Return [x, y] of the center of cell containing provided text 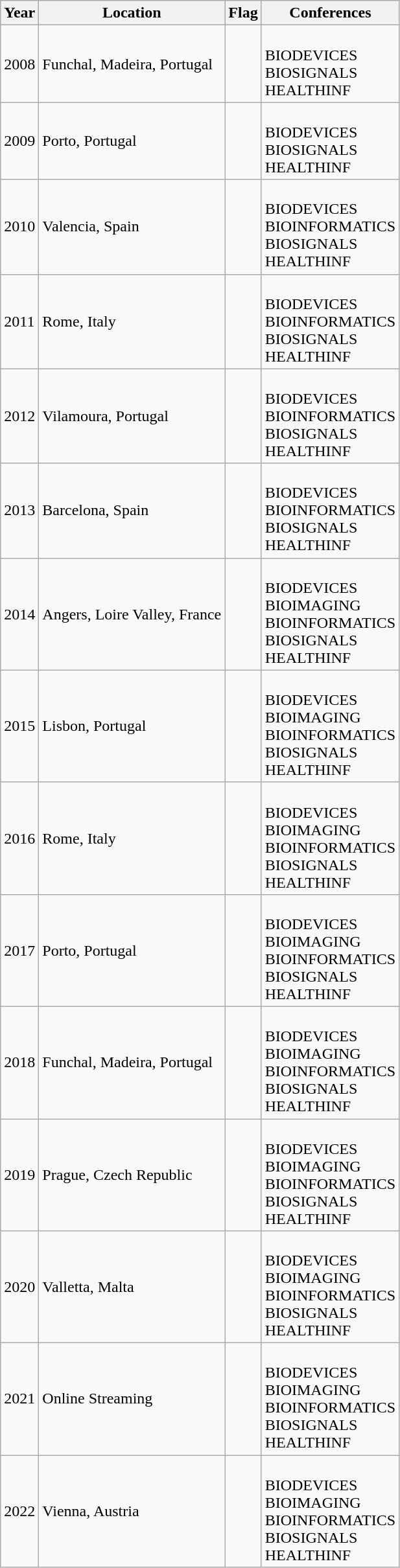
2013 [19, 511]
2020 [19, 1287]
Angers, Loire Valley, France [132, 614]
Barcelona, Spain [132, 511]
2011 [19, 321]
Flag [243, 13]
2010 [19, 227]
2012 [19, 416]
2016 [19, 838]
Vienna, Austria [132, 1511]
Location [132, 13]
2015 [19, 726]
Valencia, Spain [132, 227]
2009 [19, 141]
Online Streaming [132, 1400]
Prague, Czech Republic [132, 1174]
Year [19, 13]
Lisbon, Portugal [132, 726]
2008 [19, 63]
2022 [19, 1511]
Vilamoura, Portugal [132, 416]
Conferences [330, 13]
2021 [19, 1400]
2018 [19, 1063]
Valletta, Malta [132, 1287]
2017 [19, 950]
2019 [19, 1174]
2014 [19, 614]
